Return (x, y) of the center of cell containing provided text 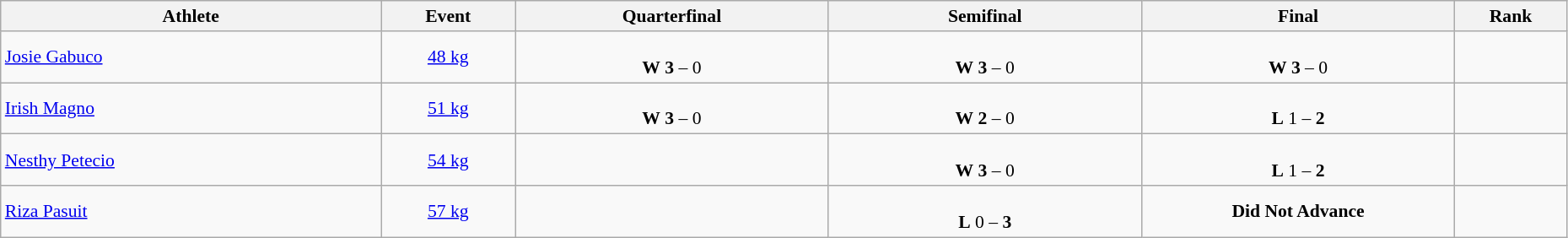
Final (1297, 16)
Irish Magno (191, 108)
Nesthy Petecio (191, 160)
W 2 – 0 (985, 108)
Athlete (191, 16)
L 0 – 3 (985, 211)
Quarterfinal (671, 16)
54 kg (449, 160)
51 kg (449, 108)
Semifinal (985, 16)
Event (449, 16)
48 kg (449, 57)
Josie Gabuco (191, 57)
Did Not Advance (1297, 211)
Rank (1511, 16)
Riza Pasuit (191, 211)
57 kg (449, 211)
